Identify which cell holds the provided text, then report its [x, y] central coordinate. 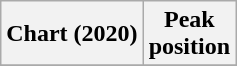
Chart (2020) [72, 34]
Peakposition [189, 34]
